From the cell containing the given text, extract its center point as (x, y) coordinate. 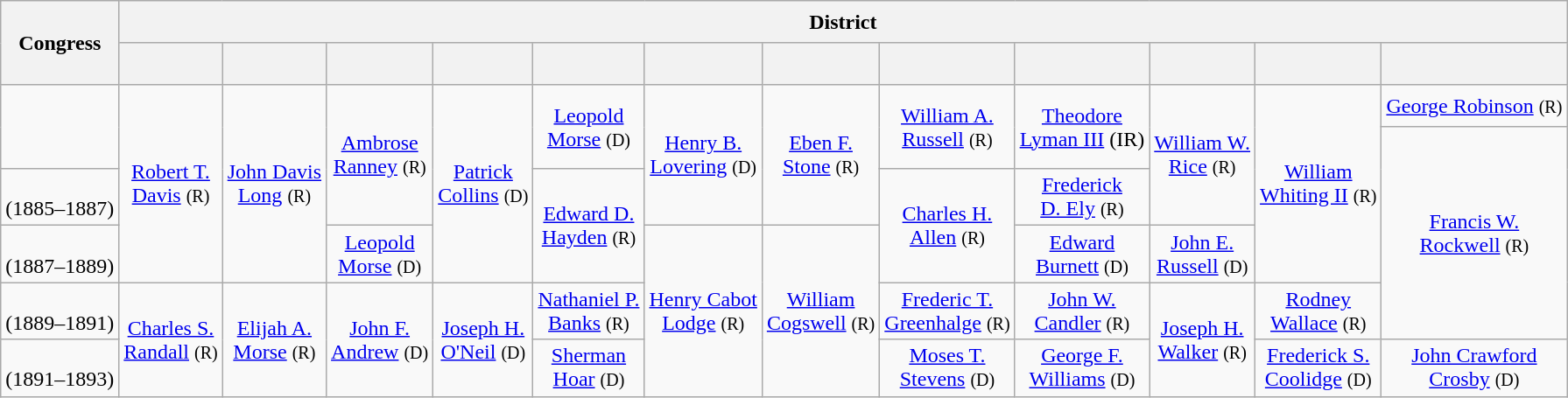
George Robinson (R) (1474, 106)
Francis W.Rockwell (R) (1474, 233)
John CrawfordCrosby (D) (1474, 367)
(1891–1893) (60, 367)
John E.Russell (D) (1203, 254)
FrederickD. Ely (R) (1082, 198)
Congress (60, 43)
WilliamWhiting II (R) (1318, 184)
Joseph H.Walker (R) (1203, 339)
AmbroseRanney (R) (380, 156)
Nathaniel P.Banks (R) (588, 311)
Charles H.Allen (R) (947, 226)
(1887–1889) (60, 254)
Henry B.Lovering (D) (703, 156)
EdwardBurnett (D) (1082, 254)
Henry CabotLodge (R) (703, 311)
(1885–1887) (60, 198)
William A.Russell (R) (947, 127)
Frederick S.Coolidge (D) (1318, 367)
Edward D.Hayden (R) (588, 226)
Moses T.Stevens (D) (947, 367)
ShermanHoar (D) (588, 367)
RodneyWallace (R) (1318, 311)
George F.Williams (D) (1082, 367)
William W.Rice (R) (1203, 156)
Frederic T.Greenhalge (R) (947, 311)
Robert T.Davis (R) (171, 184)
District (843, 22)
Elijah A.Morse (R) (274, 339)
Charles S.Randall (R) (171, 339)
John F.Andrew (D) (380, 339)
(1889–1891) (60, 311)
John W.Candler (R) (1082, 311)
TheodoreLyman III (IR) (1082, 127)
PatrickCollins (D) (483, 184)
WilliamCogswell (R) (820, 311)
Eben F.Stone (R) (820, 156)
John DavisLong (R) (274, 184)
Joseph H.O'Neil (D) (483, 339)
